Return [x, y] of the center of cell containing provided text 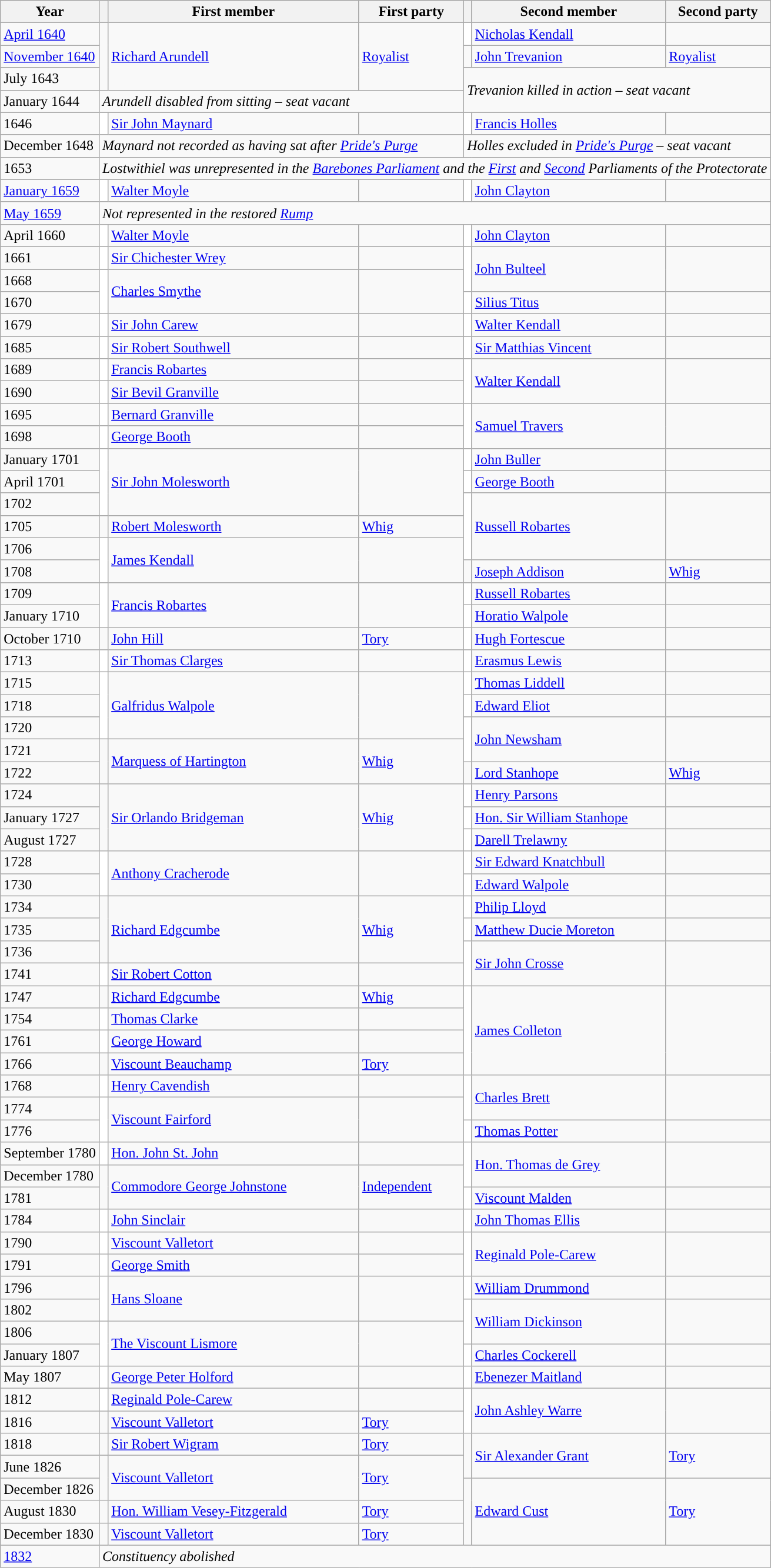
1709 [50, 593]
Robert Molesworth [233, 526]
1812 [50, 1400]
John Trevanion [569, 56]
Sir Robert Cotton [233, 974]
April 1660 [50, 235]
1724 [50, 795]
John Buller [569, 459]
January 1659 [50, 191]
1715 [50, 683]
1774 [50, 1109]
Nicholas Kendall [569, 34]
1653 [50, 168]
January 1710 [50, 616]
Lord Stanhope [569, 773]
Sir Edward Knatchbull [569, 862]
Sir Bevil Granville [233, 392]
December 1648 [50, 146]
November 1640 [50, 56]
December 1826 [50, 1489]
January 1701 [50, 459]
Second member [569, 12]
1721 [50, 750]
1695 [50, 415]
Sir John Crosse [569, 963]
1713 [50, 661]
1728 [50, 862]
Samuel Travers [569, 426]
May 1807 [50, 1377]
Sir Matthias Vincent [569, 348]
John Newsham [569, 739]
Thomas Liddell [569, 683]
1668 [50, 281]
Sir John Carew [233, 325]
Hon. William Vesey-Fitzgerald [233, 1512]
Not represented in the restored Rump [434, 213]
1661 [50, 258]
1735 [50, 929]
June 1826 [50, 1467]
1761 [50, 1042]
First member [233, 12]
Sir Thomas Clarges [233, 661]
Charles Smythe [233, 292]
Darell Trelawny [569, 840]
December 1780 [50, 1176]
Matthew Ducie Moreton [569, 929]
Second party [718, 12]
1741 [50, 974]
The Viscount Lismore [233, 1343]
1702 [50, 504]
Edward Cust [569, 1512]
Henry Parsons [569, 795]
George Howard [233, 1042]
1747 [50, 997]
Silius Titus [569, 303]
1646 [50, 124]
Joseph Addison [569, 571]
1781 [50, 1198]
Viscount Beauchamp [233, 1064]
Galfridus Walpole [233, 706]
1806 [50, 1332]
Francis Holles [569, 124]
1698 [50, 437]
Sir John Molesworth [233, 482]
Independent [412, 1187]
First party [412, 12]
January 1807 [50, 1355]
January 1644 [50, 101]
1689 [50, 370]
Erasmus Lewis [569, 661]
1776 [50, 1131]
Horatio Walpole [569, 616]
Viscount Malden [569, 1198]
Anthony Cracherode [233, 873]
1790 [50, 1243]
Year [50, 12]
1796 [50, 1287]
August 1830 [50, 1512]
Thomas Potter [569, 1131]
1705 [50, 526]
James Colleton [569, 1030]
1818 [50, 1444]
Thomas Clarke [233, 1019]
1766 [50, 1064]
George Peter Holford [233, 1377]
Constituency abolished [434, 1556]
1784 [50, 1220]
William Drummond [569, 1287]
Hon. John St. John [233, 1153]
Sir John Maynard [233, 124]
James Kendall [233, 560]
1718 [50, 706]
Sir Alexander Grant [569, 1456]
May 1659 [50, 213]
1690 [50, 392]
William Dickinson [569, 1321]
Trevanion killed in action – seat vacant [618, 90]
John Thomas Ellis [569, 1220]
1720 [50, 728]
Bernard Granville [233, 415]
Arundell disabled from sitting – seat vacant [281, 101]
Hon. Sir William Stanhope [569, 818]
Charles Brett [569, 1097]
Sir Orlando Bridgeman [233, 818]
George Smith [233, 1265]
Charles Cockerell [569, 1355]
December 1830 [50, 1534]
Edward Eliot [569, 706]
Lostwithiel was unrepresented in the Barebones Parliament and the First and Second Parliaments of the Protectorate [434, 168]
Holles excluded in Pride's Purge – seat vacant [618, 146]
1722 [50, 773]
1730 [50, 885]
John Sinclair [233, 1220]
October 1710 [50, 638]
Sir Chichester Wrey [233, 258]
April 1640 [50, 34]
John Bulteel [569, 269]
1768 [50, 1086]
April 1701 [50, 482]
1670 [50, 303]
September 1780 [50, 1153]
1754 [50, 1019]
1832 [50, 1556]
July 1643 [50, 79]
John Hill [233, 638]
1708 [50, 571]
1685 [50, 348]
1734 [50, 907]
Hon. Thomas de Grey [569, 1165]
Edward Walpole [569, 885]
Commodore George Johnstone [233, 1187]
Hans Sloane [233, 1299]
1736 [50, 952]
1816 [50, 1422]
1706 [50, 549]
Maynard not recorded as having sat after Pride's Purge [281, 146]
Viscount Fairford [233, 1120]
August 1727 [50, 840]
Richard Arundell [233, 56]
Henry Cavendish [233, 1086]
Sir Robert Wigram [233, 1444]
Ebenezer Maitland [569, 1377]
1802 [50, 1310]
January 1727 [50, 818]
1791 [50, 1265]
Marquess of Hartington [233, 762]
1679 [50, 325]
Philip Lloyd [569, 907]
Sir Robert Southwell [233, 348]
Hugh Fortescue [569, 638]
John Ashley Warre [569, 1411]
